Capture the cell that displays the provided text and extract its (x, y) central coordinate. 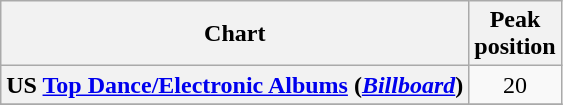
US Top Dance/Electronic Albums (Billboard) (235, 85)
Chart (235, 34)
Peakposition (515, 34)
20 (515, 85)
